Determine the [X, Y] coordinate at the center of the cell enclosing the given text.  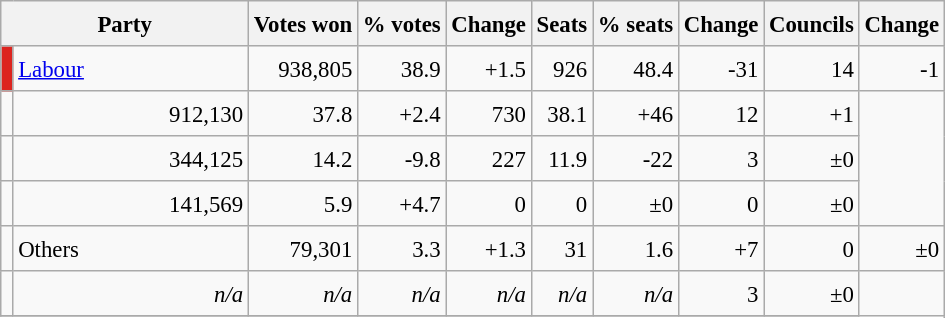
-31 [720, 68]
Others [131, 248]
38.9 [402, 68]
1.6 [635, 248]
11.9 [562, 158]
+7 [720, 248]
Councils [812, 24]
-22 [635, 158]
Labour [131, 68]
926 [562, 68]
227 [488, 158]
+2.4 [402, 114]
3.3 [402, 248]
79,301 [302, 248]
-1 [902, 68]
5.9 [302, 204]
+46 [635, 114]
31 [562, 248]
141,569 [131, 204]
+1 [812, 114]
Votes won [302, 24]
Party [125, 24]
+1.3 [488, 248]
-9.8 [402, 158]
12 [720, 114]
% votes [402, 24]
14.2 [302, 158]
912,130 [131, 114]
+1.5 [488, 68]
344,125 [131, 158]
938,805 [302, 68]
38.1 [562, 114]
48.4 [635, 68]
730 [488, 114]
14 [812, 68]
Seats [562, 24]
% seats [635, 24]
37.8 [302, 114]
+4.7 [402, 204]
